From the cell containing the given text, extract its center point as (X, Y) coordinate. 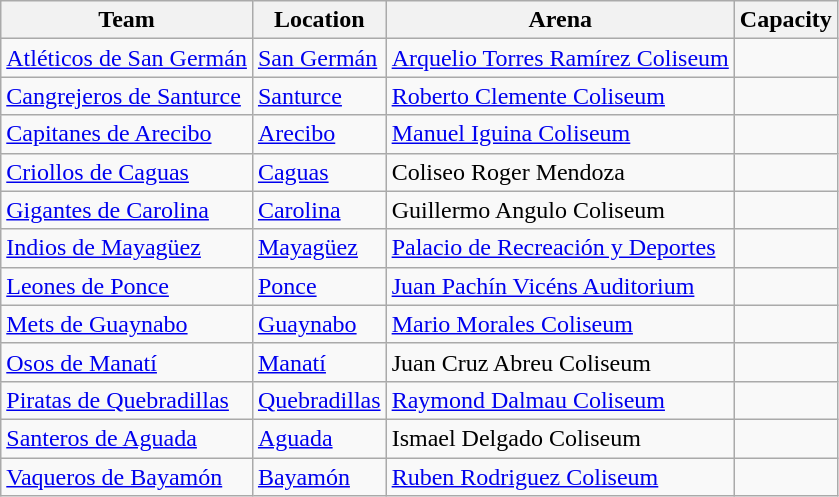
Mario Morales Coliseum (560, 324)
Bayamón (319, 477)
Raymond Dalmau Coliseum (560, 400)
Coliseo Roger Mendoza (560, 172)
Cangrejeros de Santurce (127, 96)
Caguas (319, 172)
Manuel Iguina Coliseum (560, 134)
Mets de Guaynabo (127, 324)
San Germán (319, 58)
Arecibo (319, 134)
Ruben Rodriguez Coliseum (560, 477)
Indios de Mayagüez (127, 248)
Team (127, 20)
Juan Cruz Abreu Coliseum (560, 362)
Aguada (319, 438)
Ponce (319, 286)
Ismael Delgado Coliseum (560, 438)
Guaynabo (319, 324)
Location (319, 20)
Capitanes de Arecibo (127, 134)
Palacio de Recreación y Deportes (560, 248)
Piratas de Quebradillas (127, 400)
Gigantes de Carolina (127, 210)
Arquelio Torres Ramírez Coliseum (560, 58)
Roberto Clemente Coliseum (560, 96)
Carolina (319, 210)
Criollos de Caguas (127, 172)
Osos de Manatí (127, 362)
Manatí (319, 362)
Quebradillas (319, 400)
Juan Pachín Vicéns Auditorium (560, 286)
Atléticos de San Germán (127, 58)
Vaqueros de Bayamón (127, 477)
Guillermo Angulo Coliseum (560, 210)
Leones de Ponce (127, 286)
Capacity (786, 20)
Arena (560, 20)
Santurce (319, 96)
Mayagüez (319, 248)
Santeros de Aguada (127, 438)
